Locate the cell with the specified text and output its [x, y] center coordinate. 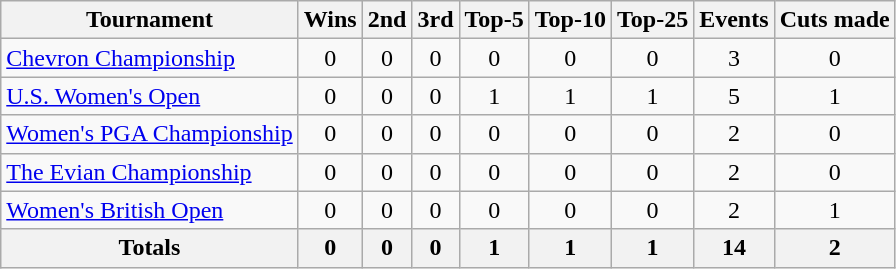
Wins [330, 20]
U.S. Women's Open [150, 96]
5 [734, 96]
3 [734, 58]
3rd [436, 20]
Top-10 [570, 20]
Events [734, 20]
2nd [387, 20]
Cuts made [834, 20]
Tournament [150, 20]
Chevron Championship [150, 58]
Top-5 [494, 20]
Top-25 [652, 20]
Totals [150, 248]
14 [734, 248]
Women's PGA Championship [150, 134]
Women's British Open [150, 210]
The Evian Championship [150, 172]
